Return the (X, Y) coordinate for the center point of the cell that contains the specified text.  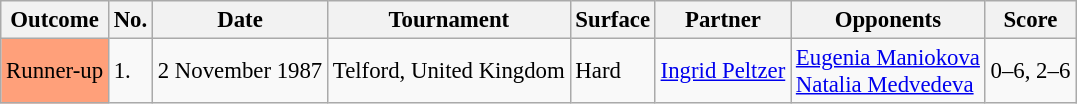
Surface (612, 20)
Runner-up (55, 72)
Date (240, 20)
Ingrid Peltzer (722, 72)
Telford, United Kingdom (449, 72)
Hard (612, 72)
0–6, 2–6 (1030, 72)
Partner (722, 20)
2 November 1987 (240, 72)
1. (130, 72)
Opponents (888, 20)
Tournament (449, 20)
Outcome (55, 20)
Eugenia Maniokova Natalia Medvedeva (888, 72)
No. (130, 20)
Score (1030, 20)
